Pinpoint the cell where the given text exists, returning its (x, y) midpoint coordinate. 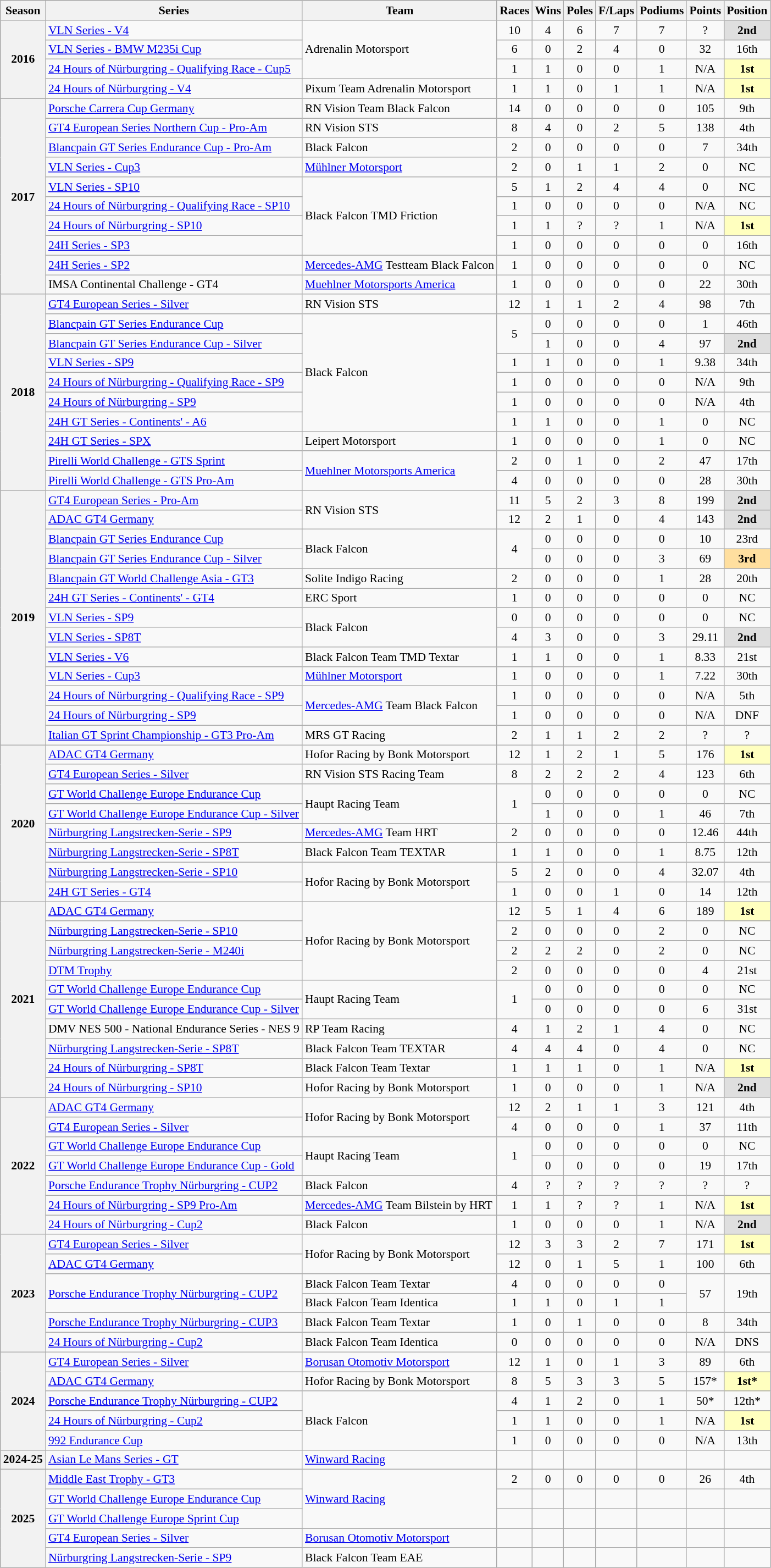
ERC Sport (400, 598)
IMSA Continental Challenge - GT4 (174, 285)
31st (747, 1009)
12.46 (705, 833)
F/Laps (617, 10)
189 (705, 912)
Leipert Motorsport (400, 441)
2018 (23, 393)
2016 (23, 59)
2020 (23, 824)
Black Falcon Team EAE (400, 1558)
GT4 European Series Northern Cup - Pro-Am (174, 128)
143 (705, 520)
2022 (23, 1166)
Points (705, 10)
Mercedes-AMG Team Black Falcon (400, 706)
Blancpain GT Series Endurance Cup - Pro-Am (174, 148)
2025 (23, 1519)
100 (705, 1264)
12th* (747, 1401)
Season (23, 10)
Team (400, 10)
50* (705, 1401)
24H Series - SP3 (174, 246)
24H GT Series - GT4 (174, 892)
46 (705, 814)
Porsche Endurance Trophy Nürburgring - CUP3 (174, 1323)
24H Series - SP2 (174, 265)
171 (705, 1245)
24 Hours of Nürburgring - SP9 Pro-Am (174, 1205)
24H GT Series - SPX (174, 441)
2024-25 (23, 1460)
3rd (747, 559)
44th (747, 833)
121 (705, 1107)
Pixum Team Adrenalin Motorsport (400, 89)
5th (747, 696)
199 (705, 500)
VLN Series - SP10 (174, 187)
Italian GT Sprint Championship - GT3 Pro-Am (174, 735)
2021 (23, 1000)
RP Team Racing (400, 1029)
VLN Series - V4 (174, 30)
11th (747, 1127)
Pirelli World Challenge - GTS Pro-Am (174, 481)
MRS GT Racing (400, 735)
24H GT Series - Continents' - GT4 (174, 598)
19th (747, 1293)
2024 (23, 1401)
Asian Le Mans Series - GT (174, 1460)
24 Hours of Nürburgring - Qualifying Race - Cup5 (174, 69)
Poles (580, 10)
24 Hours of Nürburgring - Qualifying Race - SP10 (174, 206)
46th (747, 324)
GT4 European Series - Pro-Am (174, 500)
DNS (747, 1343)
VLN Series - BMW M235i Cup (174, 49)
DMV NES 500 - National Endurance Series - NES 9 (174, 1029)
29.11 (705, 637)
DTM Trophy (174, 970)
GT World Challenge Europe Endurance Cup - Gold (174, 1166)
37 (705, 1127)
Wins (548, 10)
8.75 (705, 853)
Porsche Carrera Cup Germany (174, 108)
32.07 (705, 873)
Races (514, 10)
157* (705, 1382)
Podiums (662, 10)
8.33 (705, 657)
24H GT Series - Continents' - A6 (174, 422)
98 (705, 305)
VLN Series - V6 (174, 657)
Pirelli World Challenge - GTS Sprint (174, 461)
20th (747, 578)
Blancpain GT World Challenge Asia - GT3 (174, 578)
RN Vision STS Racing Team (400, 775)
13th (747, 1440)
89 (705, 1362)
97 (705, 344)
69 (705, 559)
2023 (23, 1294)
26 (705, 1479)
138 (705, 128)
Mercedes-AMG Testteam Black Falcon (400, 265)
7.22 (705, 676)
32 (705, 49)
9.38 (705, 363)
Adrenalin Motorsport (400, 49)
RN Vision Team Black Falcon (400, 108)
11 (514, 500)
2019 (23, 618)
Middle East Trophy - GT3 (174, 1479)
23rd (747, 539)
22 (705, 285)
992 Endurance Cup (174, 1440)
19 (705, 1166)
1st* (747, 1382)
57 (705, 1293)
Black Falcon TMD Friction (400, 216)
Solite Indigo Racing (400, 578)
123 (705, 775)
24 Hours of Nürburgring - V4 (174, 89)
Mercedes-AMG Team HRT (400, 833)
24 Hours of Nürburgring - SP8T (174, 1068)
Nürburgring Langstrecken-Serie - M240i (174, 951)
Black Falcon Team TMD Textar (400, 657)
Series (174, 10)
Position (747, 10)
176 (705, 755)
Mercedes-AMG Team Bilstein by HRT (400, 1205)
DNF (747, 716)
VLN Series - SP8T (174, 637)
47 (705, 461)
105 (705, 108)
GT World Challenge Europe Sprint Cup (174, 1519)
2017 (23, 196)
